Identify which cell holds the provided text, then report its (X, Y) central coordinate. 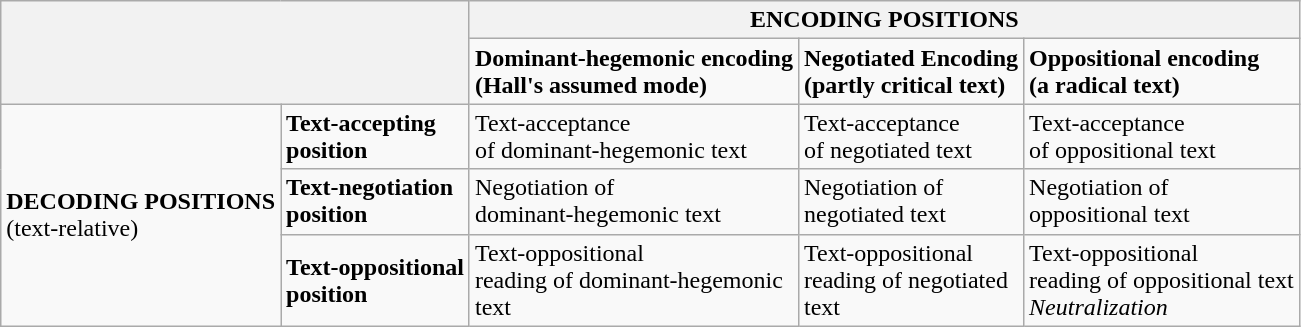
Text-acceptingposition (376, 136)
Negotiation ofdominant-hegemonic text (634, 202)
Text-acceptanceof oppositional text (1162, 136)
DECODING POSITIONS(text-relative) (141, 215)
Negotiation ofoppositional text (1162, 202)
Oppositional encoding(a radical text) (1162, 72)
Text-negotiationposition (376, 202)
Text-oppositionalposition (376, 280)
Text-oppositionalreading of dominant-hegemonictext (634, 280)
Text-oppositionalreading of negotiatedtext (910, 280)
Negotiated Encoding(partly critical text) (910, 72)
Text-oppositionalreading of oppositional text Neutralization (1162, 280)
ENCODING POSITIONS (884, 20)
Text-acceptanceof dominant-hegemonic text (634, 136)
Text-acceptanceof negotiated text (910, 136)
Negotiation ofnegotiated text (910, 202)
Dominant-hegemonic encoding(Hall's assumed mode) (634, 72)
